Return [x, y] of the center of cell containing provided text 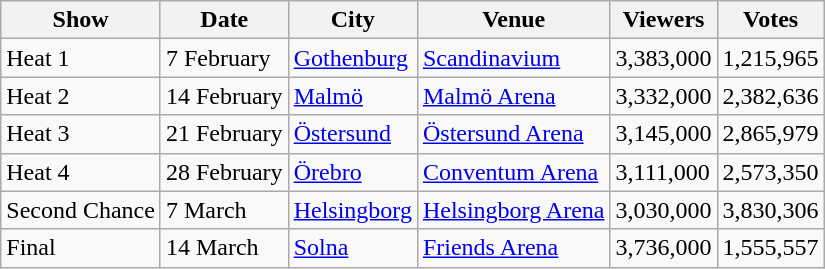
3,111,000 [664, 172]
Heat 3 [81, 134]
2,382,636 [770, 96]
Östersund Arena [514, 134]
3,736,000 [664, 248]
Helsingborg [352, 210]
Solna [352, 248]
Conventum Arena [514, 172]
7 February [224, 58]
Friends Arena [514, 248]
7 March [224, 210]
3,332,000 [664, 96]
Malmö [352, 96]
3,145,000 [664, 134]
2,573,350 [770, 172]
Scandinavium [514, 58]
Date [224, 20]
Malmö Arena [514, 96]
Heat 2 [81, 96]
Örebro [352, 172]
3,383,000 [664, 58]
3,030,000 [664, 210]
1,215,965 [770, 58]
Final [81, 248]
Heat 1 [81, 58]
28 February [224, 172]
14 February [224, 96]
21 February [224, 134]
Heat 4 [81, 172]
14 March [224, 248]
Show [81, 20]
Votes [770, 20]
Venue [514, 20]
Viewers [664, 20]
Second Chance [81, 210]
Gothenburg [352, 58]
2,865,979 [770, 134]
3,830,306 [770, 210]
Östersund [352, 134]
Helsingborg Arena [514, 210]
City [352, 20]
1,555,557 [770, 248]
